Return the [X, Y] coordinate for the center point of the cell that contains the specified text.  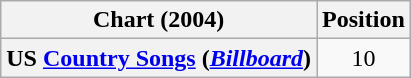
US Country Songs (Billboard) [159, 58]
Position [364, 20]
Chart (2004) [159, 20]
10 [364, 58]
